From the cell containing the given text, extract its center point as [X, Y] coordinate. 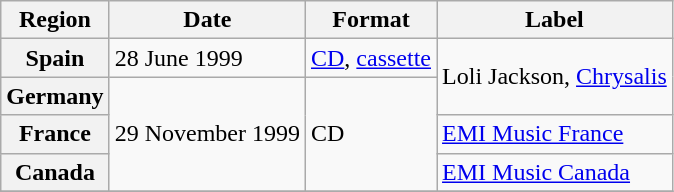
EMI Music France [555, 134]
CD, cassette [370, 58]
Format [370, 20]
Region [55, 20]
Spain [55, 58]
CD [370, 134]
28 June 1999 [207, 58]
29 November 1999 [207, 134]
France [55, 134]
Label [555, 20]
Germany [55, 96]
Date [207, 20]
EMI Music Canada [555, 172]
Canada [55, 172]
Loli Jackson, Chrysalis [555, 77]
